Search for the cell housing the specified text and yield its (X, Y) center coordinate. 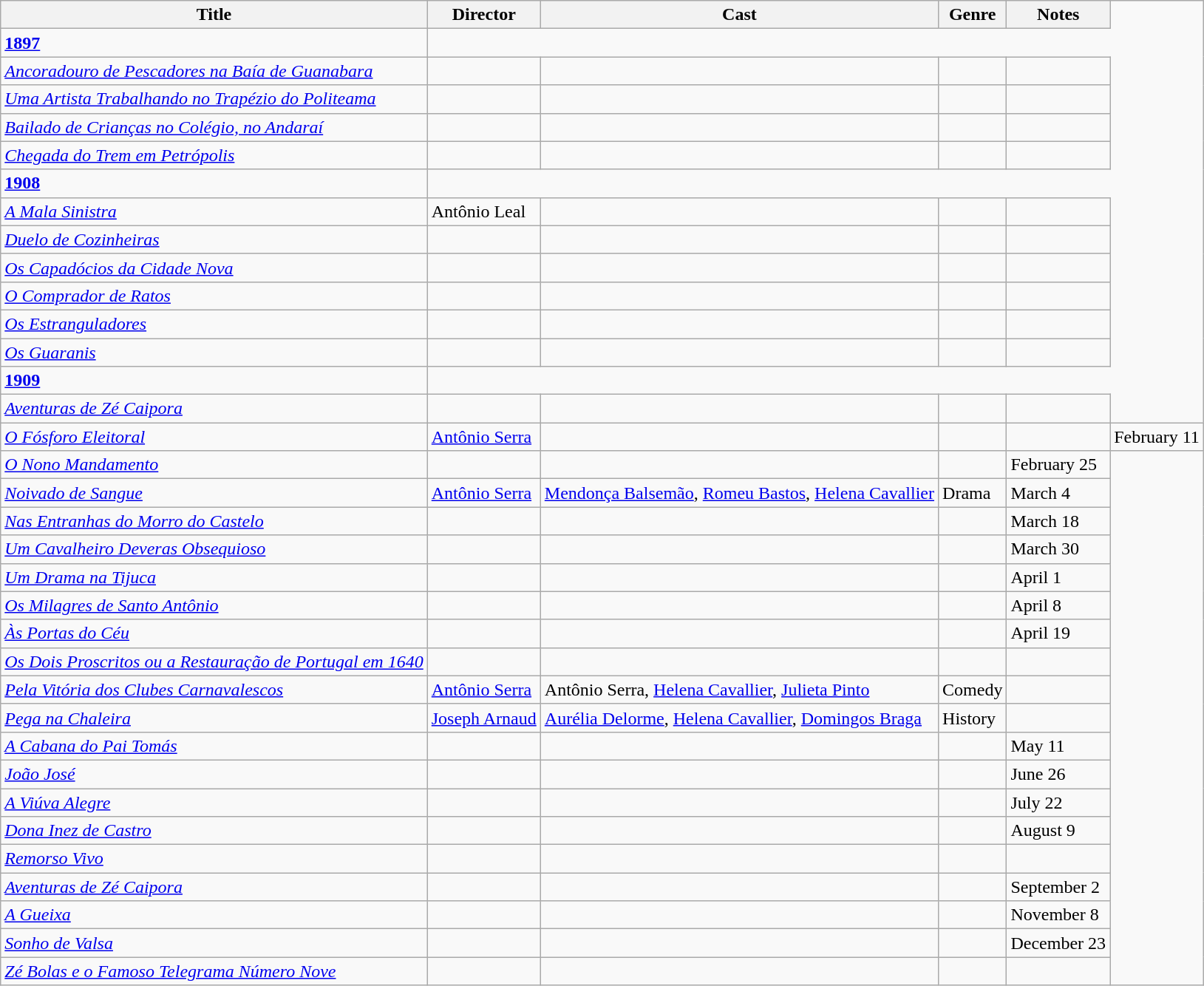
Cast (739, 15)
1908 (214, 183)
Mendonça Balsemão, Romeu Bastos, Helena Cavallier (739, 493)
Dona Inez de Castro (214, 831)
History (973, 718)
March 18 (1058, 521)
O Comprador de Ratos (214, 296)
Chegada do Trem em Petrópolis (214, 155)
March 4 (1058, 493)
O Nono Mandamento (214, 465)
Aurélia Delorme, Helena Cavallier, Domingos Braga (739, 718)
Uma Artista Trabalhando no Trapézio do Politeama (214, 99)
Pela Vitória dos Clubes Carnavalescos (214, 690)
1897 (214, 43)
Nas Entranhas do Morro do Castelo (214, 521)
Os Capadócios da Cidade Nova (214, 268)
September 2 (1058, 887)
Sonho de Valsa (214, 943)
Notes (1058, 15)
Director (483, 15)
April 1 (1058, 577)
Noivado de Sangue (214, 493)
March 30 (1058, 549)
July 22 (1058, 802)
Zé Bolas e o Famoso Telegrama Número Nove (214, 971)
Drama (973, 493)
February 11 (1157, 437)
Um Cavalheiro Deveras Obsequioso (214, 549)
1909 (214, 381)
Os Milagres de Santo Antônio (214, 605)
Os Estranguladores (214, 324)
Antônio Leal (483, 211)
Um Drama na Tijuca (214, 577)
November 8 (1058, 915)
O Fósforo Eleitoral (214, 437)
December 23 (1058, 943)
August 9 (1058, 831)
Antônio Serra, Helena Cavallier, Julieta Pinto (739, 690)
Às Portas do Céu (214, 633)
April 8 (1058, 605)
Joseph Arnaud (483, 718)
A Viúva Alegre (214, 802)
João José (214, 774)
A Cabana do Pai Tomás (214, 746)
February 25 (1058, 465)
May 11 (1058, 746)
Duelo de Cozinheiras (214, 239)
Os Guaranis (214, 353)
Ancoradouro de Pescadores na Baía de Guanabara (214, 71)
Comedy (973, 690)
Os Dois Proscritos ou a Restauração de Portugal em 1640 (214, 662)
April 19 (1058, 633)
Title (214, 15)
Genre (973, 15)
A Mala Sinistra (214, 211)
June 26 (1058, 774)
Pega na Chaleira (214, 718)
Bailado de Crianças no Colégio, no Andaraí (214, 127)
A Gueixa (214, 915)
Remorso Vivo (214, 859)
